Detect which cell encompasses the target text, then output its [x, y] center coordinate. 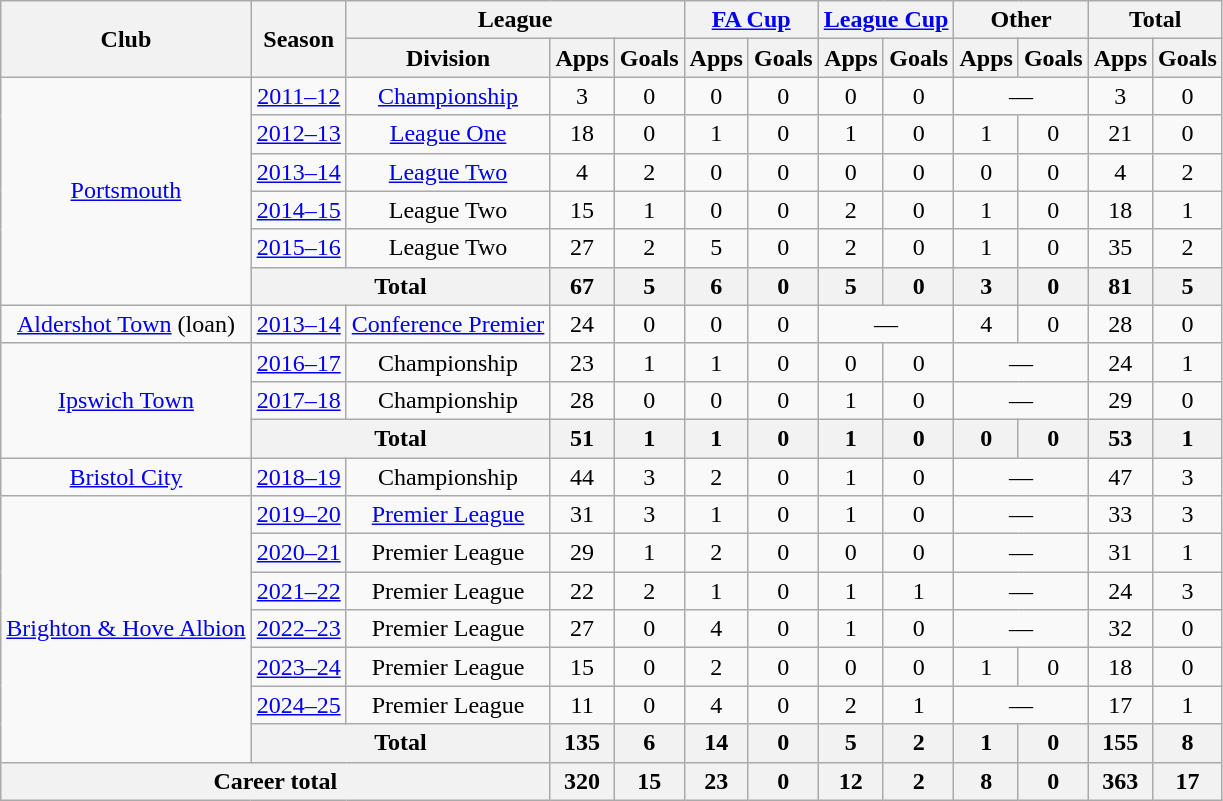
135 [582, 743]
League One [448, 134]
44 [582, 477]
2017–18 [298, 400]
363 [1120, 781]
2022–23 [298, 629]
2018–19 [298, 477]
2015–16 [298, 248]
FA Cup [751, 20]
Career total [276, 781]
Aldershot Town (loan) [126, 324]
2011–12 [298, 96]
33 [1120, 515]
Portsmouth [126, 191]
14 [716, 743]
2020–21 [298, 553]
League Cup [886, 20]
Brighton & Hove Albion [126, 629]
11 [582, 705]
Division [448, 58]
2024–25 [298, 705]
Club [126, 39]
Other [1021, 20]
2023–24 [298, 667]
Season [298, 39]
2014–15 [298, 210]
2019–20 [298, 515]
155 [1120, 743]
League [515, 20]
47 [1120, 477]
67 [582, 286]
81 [1120, 286]
2012–13 [298, 134]
35 [1120, 248]
53 [1120, 438]
Ipswich Town [126, 400]
22 [582, 591]
12 [850, 781]
32 [1120, 629]
Conference Premier [448, 324]
21 [1120, 134]
2021–22 [298, 591]
51 [582, 438]
320 [582, 781]
Bristol City [126, 477]
2016–17 [298, 362]
